Extract the (X, Y) coordinate from the center of the cell holding the provided text.  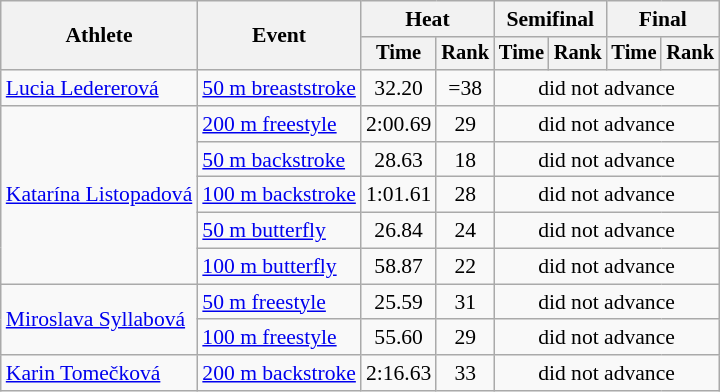
58.87 (398, 267)
Athlete (100, 36)
2:00.69 (398, 124)
50 m freestyle (279, 302)
24 (465, 231)
Final (662, 19)
1:01.61 (398, 195)
Karin Tomečková (100, 373)
28.63 (398, 160)
50 m backstroke (279, 160)
50 m breaststroke (279, 88)
2:16.63 (398, 373)
Semifinal (550, 19)
50 m butterfly (279, 231)
Miroslava Syllabová (100, 320)
Katarína Listopadová (100, 195)
55.60 (398, 338)
25.59 (398, 302)
Event (279, 36)
22 (465, 267)
31 (465, 302)
100 m freestyle (279, 338)
32.20 (398, 88)
18 (465, 160)
200 m backstroke (279, 373)
Lucia Ledererová (100, 88)
=38 (465, 88)
Heat (428, 19)
28 (465, 195)
33 (465, 373)
200 m freestyle (279, 124)
26.84 (398, 231)
100 m backstroke (279, 195)
100 m butterfly (279, 267)
